Detect which cell encompasses the target text, then output its [X, Y] center coordinate. 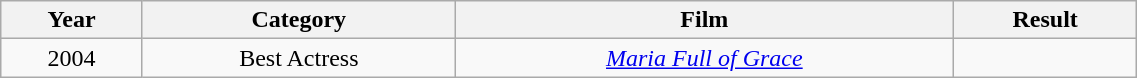
Maria Full of Grace [704, 58]
Result [1044, 20]
Year [72, 20]
Film [704, 20]
Category [298, 20]
Best Actress [298, 58]
2004 [72, 58]
